Identify which cell holds the provided text, then report its [X, Y] central coordinate. 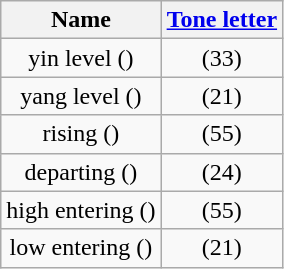
Name [81, 20]
(33) [222, 58]
Tone letter [222, 20]
(24) [222, 172]
yang level () [81, 96]
high entering () [81, 210]
departing () [81, 172]
low entering () [81, 248]
rising () [81, 134]
yin level () [81, 58]
